Scan for the cell matching the given text and deliver its [X, Y] coordinate at center. 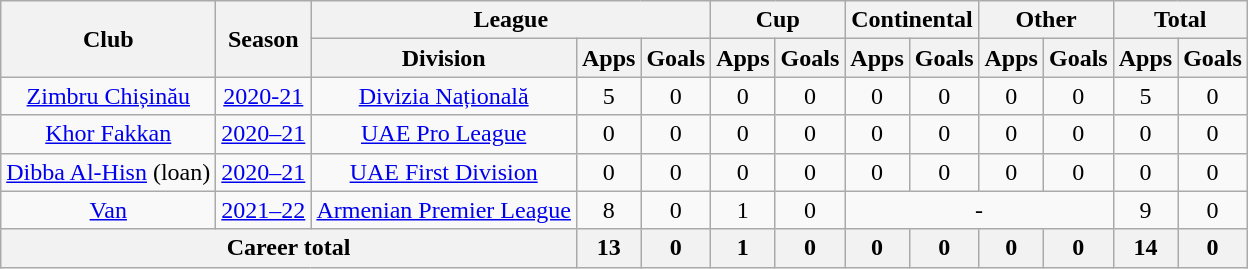
Dibba Al-Hisn (loan) [108, 172]
Other [1046, 20]
Season [264, 39]
Club [108, 39]
League [511, 20]
2020-21 [264, 96]
Khor Fakkan [108, 134]
Van [108, 210]
Zimbru Chișinău [108, 96]
14 [1145, 248]
Armenian Premier League [444, 210]
Divizia Națională [444, 96]
9 [1145, 210]
Total [1180, 20]
8 [608, 210]
Cup [778, 20]
Career total [289, 248]
Division [444, 58]
UAE First Division [444, 172]
Continental [912, 20]
2021–22 [264, 210]
- [979, 210]
13 [608, 248]
UAE Pro League [444, 134]
